Determine the [x, y] coordinate at the center of the cell enclosing the given text.  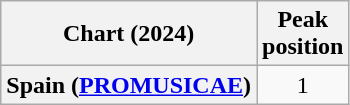
Peakposition [303, 34]
1 [303, 85]
Chart (2024) [129, 34]
Spain (PROMUSICAE) [129, 85]
